Return the (x, y) coordinate for the center point of the cell that contains the specified text.  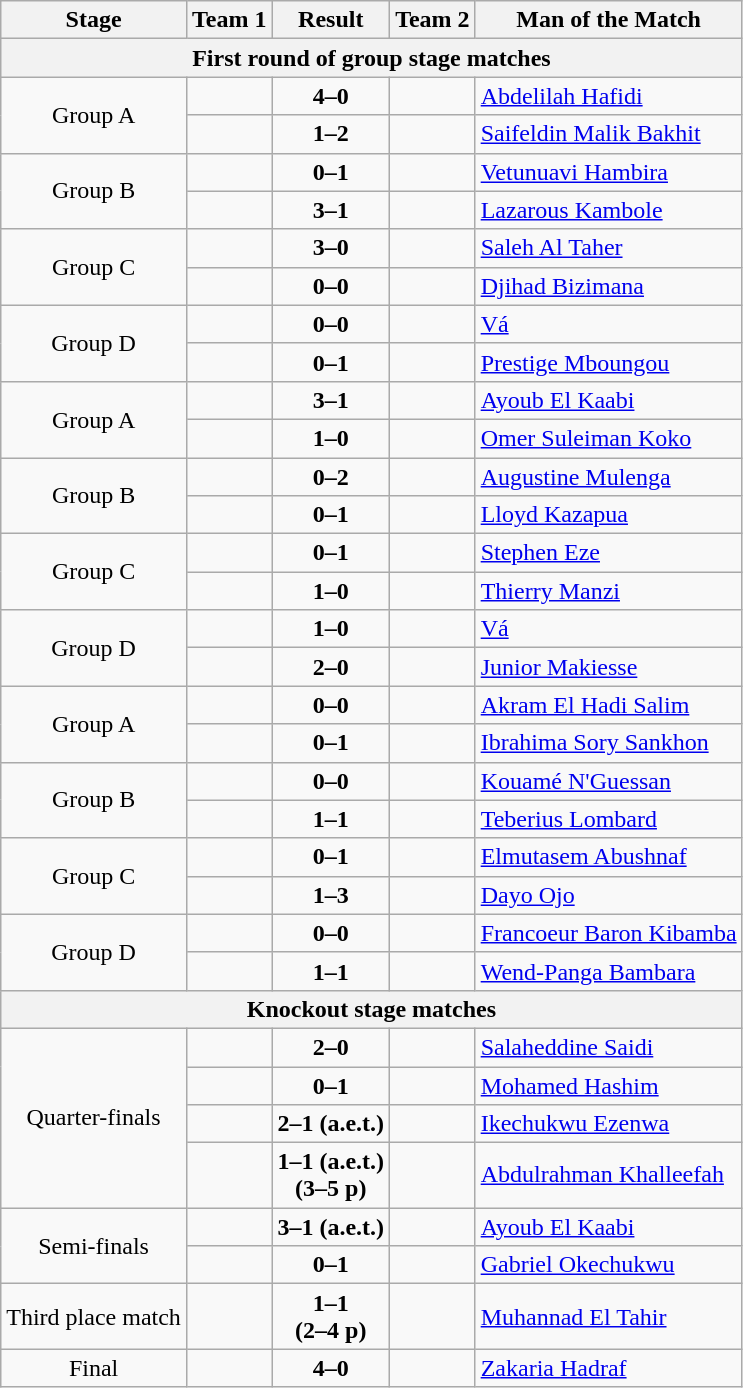
Stephen Eze (608, 553)
Zakaria Hadraf (608, 1368)
Dayo Ojo (608, 895)
2–1 (a.e.t.) (331, 1124)
Final (94, 1368)
Third place match (94, 1316)
3–0 (331, 248)
Gabriel Okechukwu (608, 1265)
Abdelilah Hafidi (608, 96)
Teberius Lombard (608, 819)
Akram El Hadi Salim (608, 705)
Team 1 (229, 20)
3–1 (a.e.t.) (331, 1227)
Lloyd Kazapua (608, 515)
Muhannad El Tahir (608, 1316)
Wend-Panga Bambara (608, 971)
Team 2 (433, 20)
Abdulrahman Khalleefah (608, 1176)
1–3 (331, 895)
Knockout stage matches (372, 1009)
Ikechukwu Ezenwa (608, 1124)
Elmutasem Abushnaf (608, 857)
Man of the Match (608, 20)
Mohamed Hashim (608, 1085)
First round of group stage matches (372, 58)
Augustine Mulenga (608, 477)
Francoeur Baron Kibamba (608, 933)
1–2 (331, 134)
Omer Suleiman Koko (608, 438)
Vetunuavi Hambira (608, 172)
Saifeldin Malik Bakhit (608, 134)
Junior Makiesse (608, 667)
0–2 (331, 477)
1–1(2–4 p) (331, 1316)
Ibrahima Sory Sankhon (608, 743)
Prestige Mboungou (608, 362)
Thierry Manzi (608, 591)
Semi-finals (94, 1246)
1–1 (a.e.t.)(3–5 p) (331, 1176)
Kouamé N'Guessan (608, 781)
Djihad Bizimana (608, 286)
Lazarous Kambole (608, 210)
Quarter-finals (94, 1118)
Saleh Al Taher (608, 248)
Result (331, 20)
Stage (94, 20)
Salaheddine Saidi (608, 1047)
